Provide the [X, Y] coordinate of the cell's center where the given text is located.  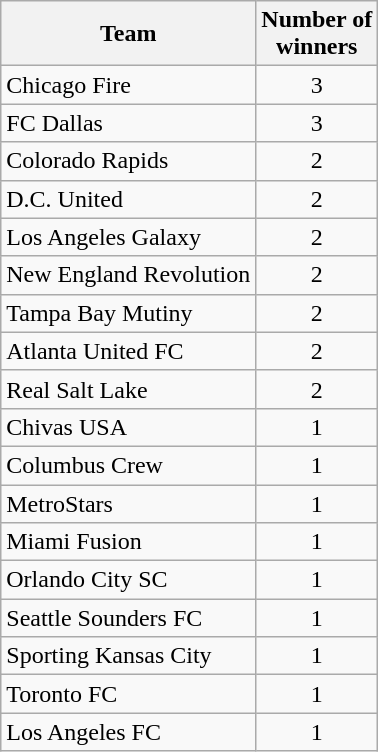
Colorado Rapids [128, 161]
Columbus Crew [128, 465]
D.C. United [128, 199]
MetroStars [128, 503]
Team [128, 34]
Real Salt Lake [128, 389]
Sporting Kansas City [128, 656]
Orlando City SC [128, 580]
Tampa Bay Mutiny [128, 313]
Miami Fusion [128, 542]
Chivas USA [128, 427]
Toronto FC [128, 694]
New England Revolution [128, 275]
Seattle Sounders FC [128, 618]
FC Dallas [128, 123]
Atlanta United FC [128, 351]
Number ofwinners [317, 34]
Chicago Fire [128, 85]
Los Angeles FC [128, 732]
Los Angeles Galaxy [128, 237]
